Capture the cell that displays the provided text and extract its [X, Y] central coordinate. 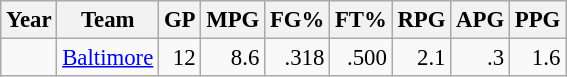
Year [29, 20]
Baltimore [108, 58]
PPG [537, 20]
2.1 [422, 58]
GP [180, 20]
FG% [298, 20]
.500 [362, 58]
1.6 [537, 58]
APG [480, 20]
.3 [480, 58]
Team [108, 20]
12 [180, 58]
.318 [298, 58]
MPG [233, 20]
RPG [422, 20]
FT% [362, 20]
8.6 [233, 58]
